For the text-containing cell, return its midpoint in (x, y) coordinate format. 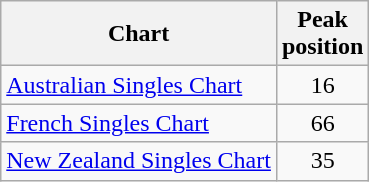
35 (322, 161)
66 (322, 123)
Australian Singles Chart (139, 85)
Peak position (322, 34)
Chart (139, 34)
French Singles Chart (139, 123)
New Zealand Singles Chart (139, 161)
16 (322, 85)
